Return [X, Y] of the center of cell containing provided text 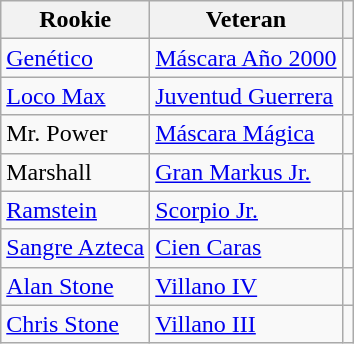
Ramstein [76, 210]
Máscara Año 2000 [246, 58]
Genético [76, 58]
Loco Max [76, 96]
Villano IV [246, 286]
Marshall [76, 172]
Cien Caras [246, 248]
Mr. Power [76, 134]
Villano III [246, 324]
Scorpio Jr. [246, 210]
Máscara Mágica [246, 134]
Chris Stone [76, 324]
Gran Markus Jr. [246, 172]
Alan Stone [76, 286]
Sangre Azteca [76, 248]
Veteran [246, 20]
Rookie [76, 20]
Juventud Guerrera [246, 96]
